Search for the cell housing the specified text and yield its [x, y] center coordinate. 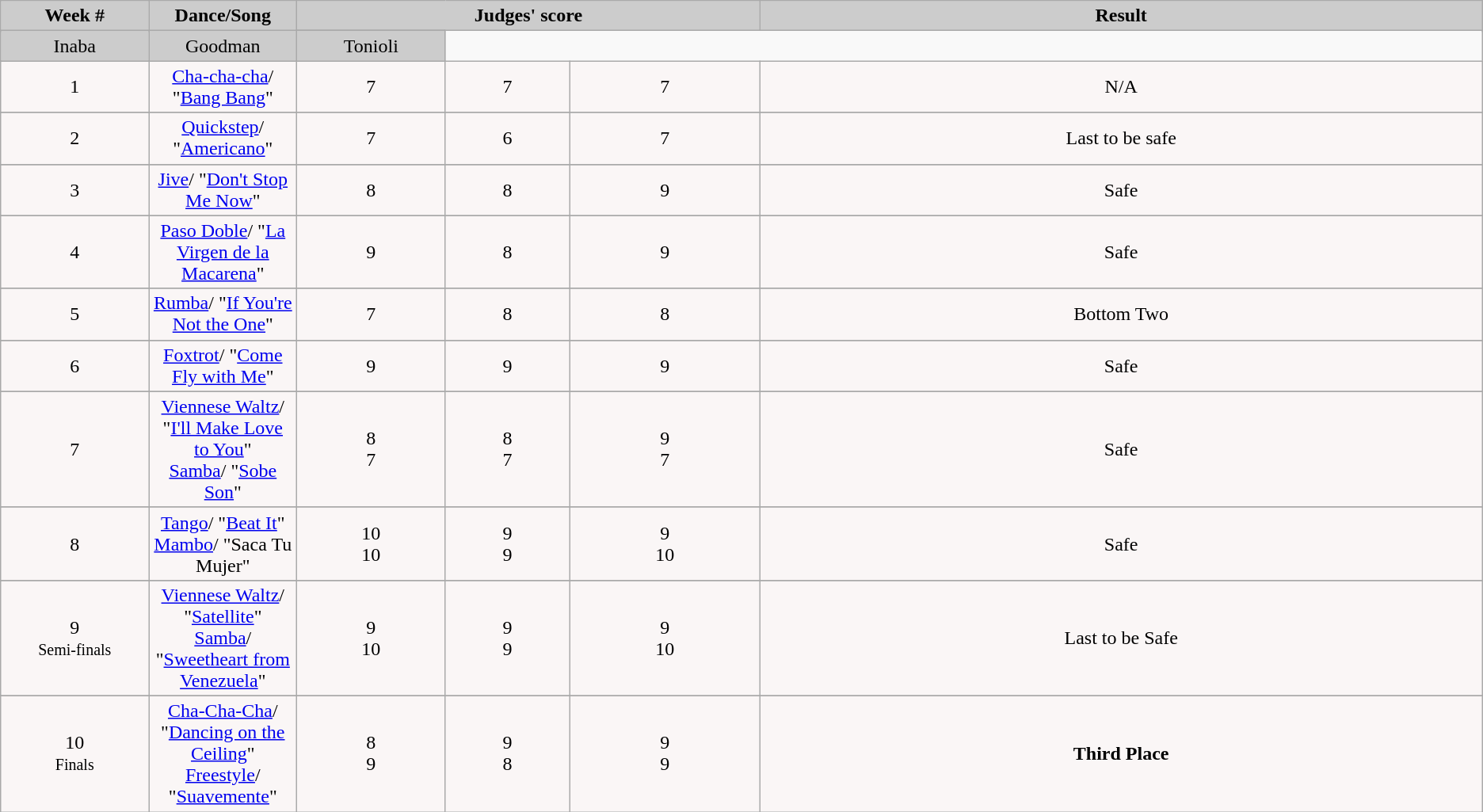
Viennese Waltz/ "Satellite"Samba/ "Sweetheart from Venezuela" [223, 638]
Cha-cha-cha/ "Bang Bang" [223, 87]
Result [1121, 16]
Week # [74, 16]
Bottom Two [1121, 314]
Foxtrot/ "Come Fly with Me" [223, 366]
Cha-Cha-Cha/ "Dancing on the Ceiling"Freestyle/ "Suavemente" [223, 753]
89 [371, 753]
Third Place [1121, 753]
Inaba [74, 46]
5 [74, 314]
2 [74, 138]
Jive/ "Don't Stop Me Now" [223, 190]
Tango/ "Beat It"Mambo/ "Saca Tu Mujer" [223, 543]
97 [665, 449]
Judges' score [528, 16]
Last to be Safe [1121, 638]
98 [507, 753]
Last to be safe [1121, 138]
Dance/Song [223, 16]
1 [74, 87]
10Finals [74, 753]
Goodman [223, 46]
9Semi-finals [74, 638]
Tonioli [371, 46]
Quickstep/ "Americano" [223, 138]
1010 [371, 543]
Paso Doble/ "La Virgen de la Macarena" [223, 252]
N/A [1121, 87]
Rumba/ "If You're Not the One" [223, 314]
Viennese Waltz/ "I'll Make Love to You"Samba/ "Sobe Son" [223, 449]
4 [74, 252]
3 [74, 190]
